Output the (x, y) coordinate of the center of the cell containing the given text.  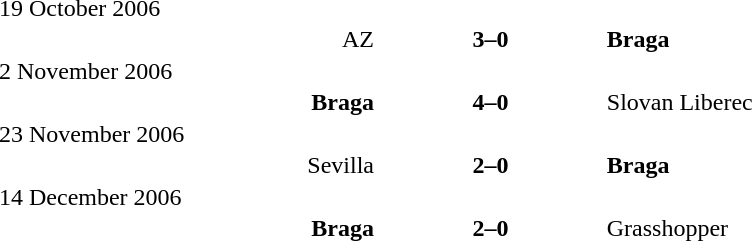
4–0 (490, 103)
3–0 (490, 39)
2–0 (490, 165)
